Provide the [X, Y] coordinate of the cell's center where the given text is located.  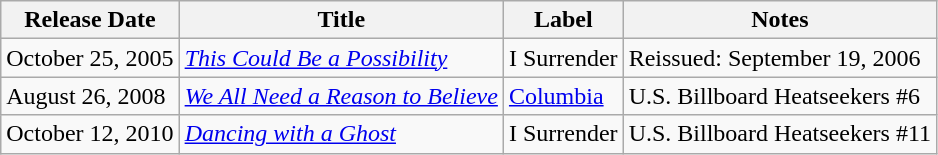
Title [341, 20]
We All Need a Reason to Believe [341, 96]
U.S. Billboard Heatseekers #11 [780, 134]
Release Date [90, 20]
This Could Be a Possibility [341, 58]
Columbia [563, 96]
August 26, 2008 [90, 96]
October 25, 2005 [90, 58]
October 12, 2010 [90, 134]
U.S. Billboard Heatseekers #6 [780, 96]
Reissued: September 19, 2006 [780, 58]
Dancing with a Ghost [341, 134]
Label [563, 20]
Notes [780, 20]
